From the cell containing the given text, extract its center point as [X, Y] coordinate. 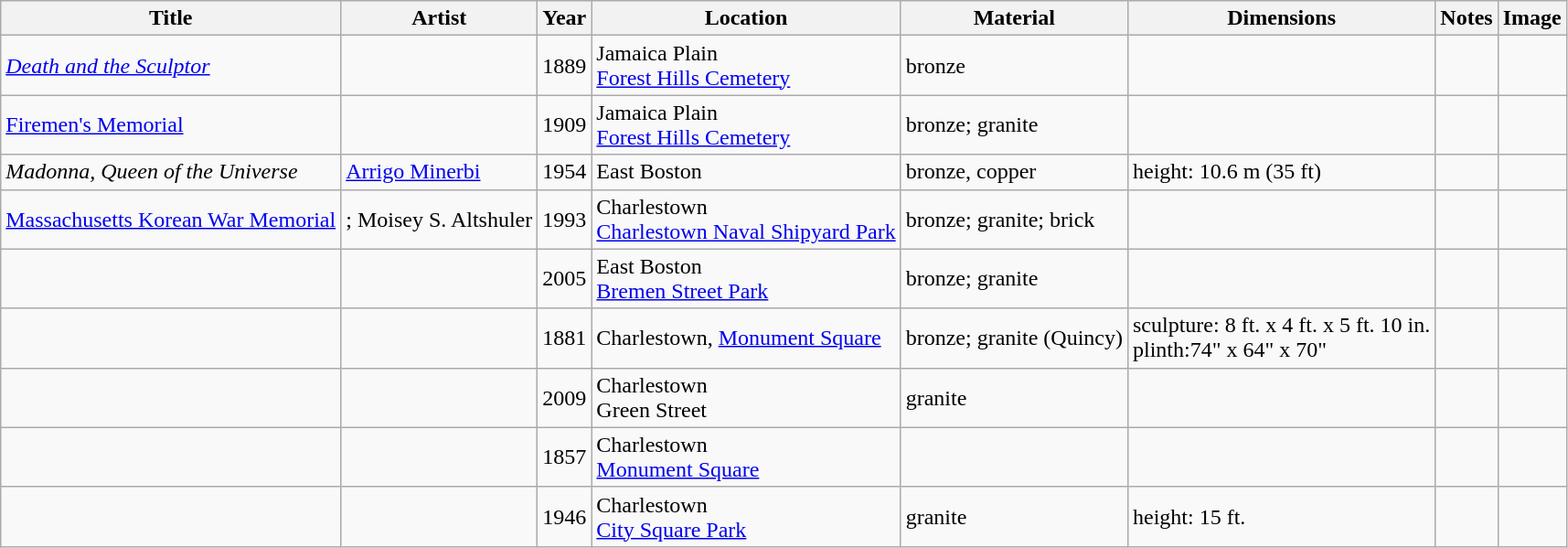
height: 10.6 m (35 ft) [1281, 172]
1889 [565, 66]
bronze; granite (Quincy) [1014, 338]
CharlestownGreen Street [746, 397]
; Moisey S. Altshuler [439, 220]
Charlestown, Monument Square [746, 338]
Arrigo Minerbi [439, 172]
Artist [439, 18]
2005 [565, 278]
Title [171, 18]
bronze, copper [1014, 172]
1993 [565, 220]
Location [746, 18]
Death and the Sculptor [171, 66]
bronze [1014, 66]
CharlestownCity Square Park [746, 516]
CharlestownCharlestown Naval Shipyard Park [746, 220]
Dimensions [1281, 18]
1909 [565, 124]
Year [565, 18]
Notes [1467, 18]
Madonna, Queen of the Universe [171, 172]
2009 [565, 397]
bronze; granite; brick [1014, 220]
1881 [565, 338]
Image [1532, 18]
height: 15 ft. [1281, 516]
Material [1014, 18]
1954 [565, 172]
CharlestownMonument Square [746, 457]
East Boston [746, 172]
Massachusetts Korean War Memorial [171, 220]
Firemen's Memorial [171, 124]
East BostonBremen Street Park [746, 278]
1946 [565, 516]
sculpture: 8 ft. x 4 ft. x 5 ft. 10 in.plinth:74" x 64" x 70" [1281, 338]
1857 [565, 457]
